Extract the (x, y) coordinate from the center of the cell holding the provided text.  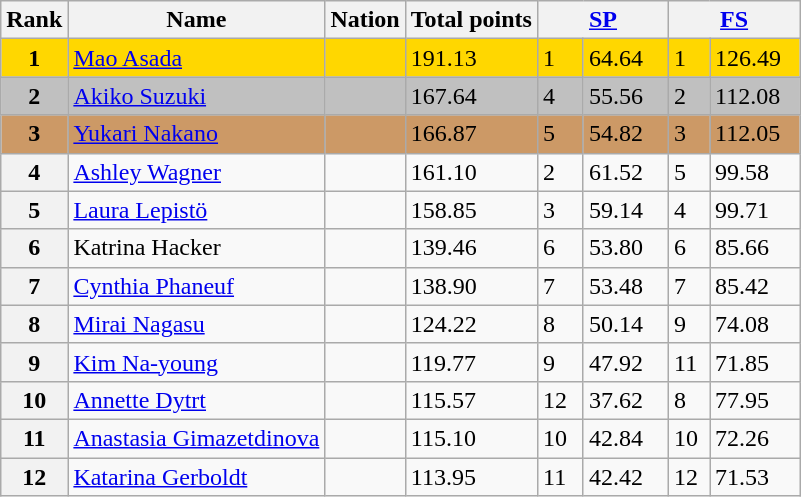
Mirai Nagasu (196, 324)
74.08 (755, 324)
138.90 (471, 286)
Akiko Suzuki (196, 96)
85.42 (755, 286)
119.77 (471, 362)
55.56 (626, 96)
47.92 (626, 362)
53.80 (626, 248)
Katrina Hacker (196, 248)
112.05 (755, 134)
42.84 (626, 438)
50.14 (626, 324)
Laura Lepistö (196, 210)
113.95 (471, 477)
115.10 (471, 438)
99.58 (755, 172)
191.13 (471, 58)
126.49 (755, 58)
54.82 (626, 134)
Total points (471, 20)
SP (602, 20)
Mao Asada (196, 58)
64.64 (626, 58)
37.62 (626, 400)
115.57 (471, 400)
Kim Na-young (196, 362)
161.10 (471, 172)
72.26 (755, 438)
158.85 (471, 210)
Ashley Wagner (196, 172)
Cynthia Phaneuf (196, 286)
59.14 (626, 210)
Name (196, 20)
Rank (34, 20)
139.46 (471, 248)
Annette Dytrt (196, 400)
71.53 (755, 477)
99.71 (755, 210)
167.64 (471, 96)
Yukari Nakano (196, 134)
FS (734, 20)
42.42 (626, 477)
Nation (365, 20)
166.87 (471, 134)
71.85 (755, 362)
124.22 (471, 324)
Katarina Gerboldt (196, 477)
77.95 (755, 400)
85.66 (755, 248)
53.48 (626, 286)
61.52 (626, 172)
Anastasia Gimazetdinova (196, 438)
112.08 (755, 96)
